Output the (x, y) coordinate of the center of the cell containing the given text.  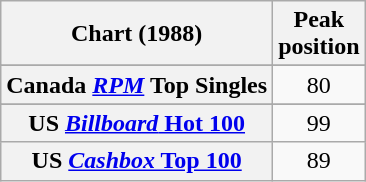
US Cashbox Top 100 (137, 161)
Peakposition (319, 34)
89 (319, 161)
US Billboard Hot 100 (137, 123)
80 (319, 85)
Chart (1988) (137, 34)
Canada RPM Top Singles (137, 85)
99 (319, 123)
